Detect which cell encompasses the target text, then output its [X, Y] center coordinate. 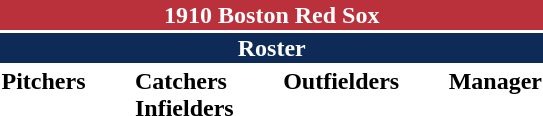
1910 Boston Red Sox [272, 15]
Roster [272, 48]
